Provide the (X, Y) coordinate of the cell's center where the given text is located.  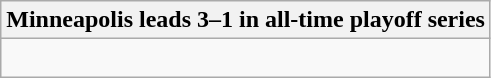
Minneapolis leads 3–1 in all-time playoff series (246, 20)
